Output the [X, Y] coordinate of the center of the cell containing the given text.  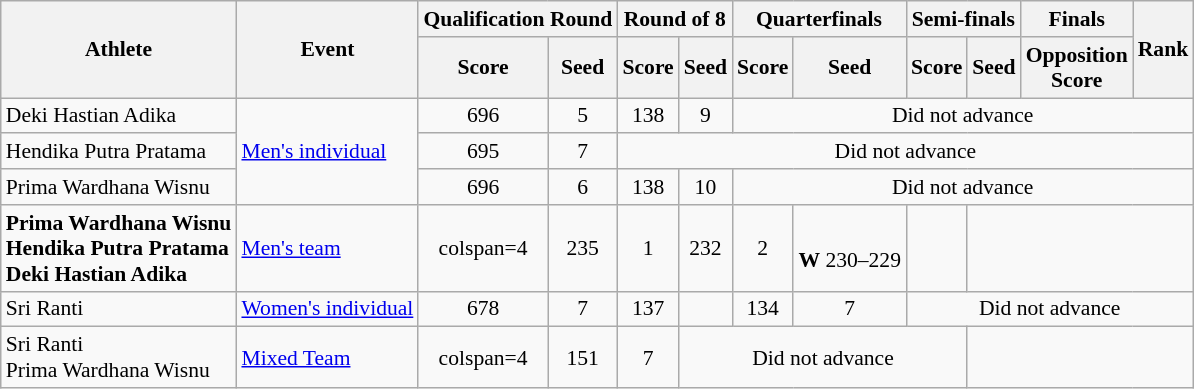
678 [482, 309]
Deki Hastian Adika [119, 116]
10 [706, 187]
Men's team [327, 248]
Semi-finals [964, 19]
Hendika Putra Pratama [119, 152]
2 [762, 248]
Round of 8 [674, 19]
Quarterfinals [819, 19]
Athlete [119, 50]
Qualification Round [518, 19]
695 [482, 152]
Mixed Team [327, 358]
9 [706, 116]
OppositionScore [1077, 68]
Prima Wardhana Wisnu [119, 187]
134 [762, 309]
Men's individual [327, 152]
W 230–229 [850, 248]
Sri Ranti [119, 309]
6 [583, 187]
Finals [1077, 19]
Prima Wardhana Wisnu Hendika Putra Pratama Deki Hastian Adika [119, 248]
Event [327, 50]
Women's individual [327, 309]
151 [583, 358]
1 [648, 248]
5 [583, 116]
137 [648, 309]
232 [706, 248]
235 [583, 248]
Rank [1164, 50]
Sri Ranti Prima Wardhana Wisnu [119, 358]
